Find where the given text appears and provide that cell's center as [x, y] coordinate. 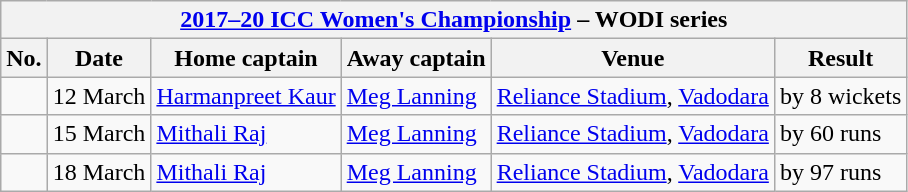
2017–20 ICC Women's Championship – WODI series [454, 20]
Venue [632, 58]
Away captain [416, 58]
Home captain [246, 58]
18 March [99, 172]
Harmanpreet Kaur [246, 96]
by 97 runs [840, 172]
by 8 wickets [840, 96]
12 March [99, 96]
by 60 runs [840, 134]
Date [99, 58]
Result [840, 58]
No. [24, 58]
15 March [99, 134]
